Find where the given text appears and provide that cell's center as (x, y) coordinate. 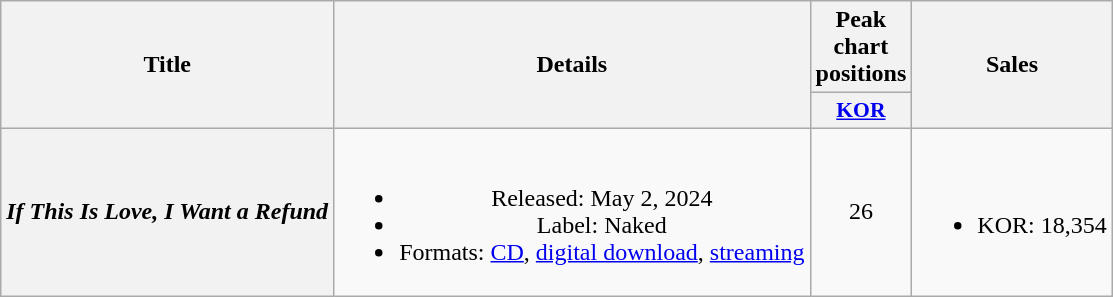
Peak chart positions (861, 47)
Sales (1012, 65)
Released: May 2, 2024Label: NakedFormats: CD, digital download, streaming (572, 212)
Title (168, 65)
If This Is Love, I Want a Refund (168, 212)
KOR (861, 111)
Details (572, 65)
26 (861, 212)
KOR: 18,354 (1012, 212)
